Detect which cell encompasses the target text, then output its (X, Y) center coordinate. 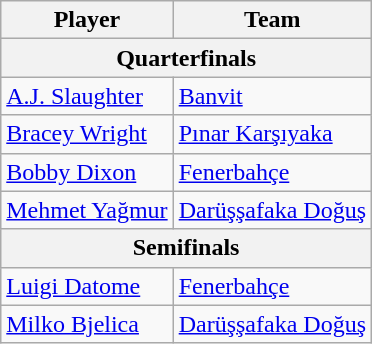
Milko Bjelica (87, 324)
Pınar Karşıyaka (272, 134)
Team (272, 20)
Mehmet Yağmur (87, 210)
Bobby Dixon (87, 172)
Banvit (272, 96)
Bracey Wright (87, 134)
Semifinals (186, 248)
Quarterfinals (186, 58)
Player (87, 20)
A.J. Slaughter (87, 96)
Luigi Datome (87, 286)
